Output the [X, Y] coordinate of the center of the cell containing the given text.  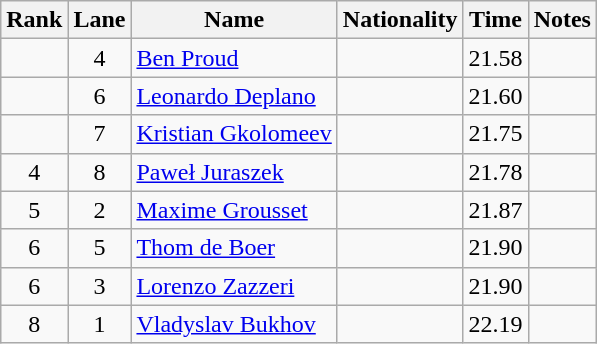
Name [234, 20]
21.75 [496, 134]
Leonardo Deplano [234, 96]
2 [100, 210]
Time [496, 20]
21.60 [496, 96]
Maxime Grousset [234, 210]
Paweł Juraszek [234, 172]
1 [100, 324]
22.19 [496, 324]
Lorenzo Zazzeri [234, 286]
21.87 [496, 210]
Ben Proud [234, 58]
Thom de Boer [234, 248]
3 [100, 286]
21.58 [496, 58]
Vladyslav Bukhov [234, 324]
7 [100, 134]
21.78 [496, 172]
Lane [100, 20]
Kristian Gkolomeev [234, 134]
Rank [34, 20]
Notes [562, 20]
Nationality [400, 20]
